Identify which cell holds the provided text, then report its (X, Y) central coordinate. 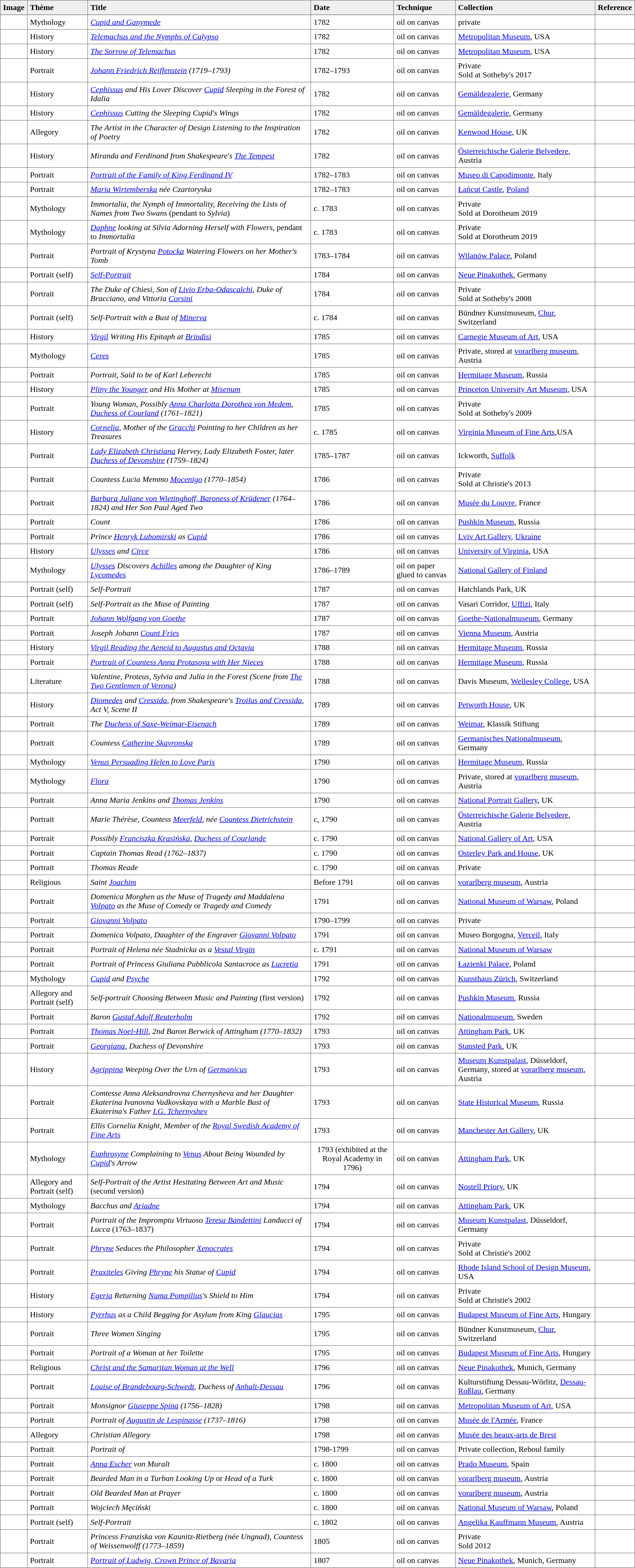
Title (199, 8)
Portrait of the Family of King Ferdinand IV (199, 175)
1786–1789 (352, 570)
Cupid and Psyche (199, 979)
Kulturstiftung Dessau-Wörlitz, Dessau-Roßlau, Germany (525, 1386)
c. 1785 (352, 432)
National Gallery of Art, USA (525, 839)
Thème (58, 8)
Literature (58, 681)
Private collection, Reboul family (525, 1449)
Virginia Museum of Fine Arts,USA (525, 432)
Old Bearded Man at Prayer (199, 1493)
Egeria Returning Numa Pompilius's Shield to Him (199, 1295)
Self-Portrait of the Artist Hesitating Between Art and Music (second version) (199, 1187)
Self-portrait Choosing Between Music and Painting (first version) (199, 998)
1783–1784 (352, 256)
c, 1790 (352, 819)
Metropolitan Museum of Art, USA (525, 1406)
1798-1799 (352, 1449)
c. 1802 (352, 1522)
Collection (525, 8)
Portrait of (199, 1449)
Cornelia, Mother of the Gracchi Pointing to her Children as her Treasures (199, 432)
Musée du Louvre, France (525, 503)
Miranda and Ferdinand from Shakespeare's The Tempest (199, 156)
The Artist in the Character of Design Listening to the Inspiration of Poetry (199, 132)
Self-Portrait as the Muse of Painting (199, 604)
Portrait of the Impromptu Virtuoso Teresa Bandettini Landucci of Lucca (1763–1837) (199, 1225)
Ceres (199, 356)
Virgil Writing His Epitaph at Brindisi (199, 337)
Marie Thérèse, Countess Meerfeld, née Countess Dietrichstein (199, 819)
Cephissus Cutting the Sleeping Cupid's Wings (199, 113)
Giovanni Volpato (199, 920)
PrivateSold 2012 (525, 1541)
Cephissus and His Lover Discover Cupid Sleeping in the Forest of Idalia (199, 94)
Countess Catherine Skavronska (199, 743)
Portrait of a Woman at her Toilette (199, 1353)
Countess Lucia Memmo Mocenigo (1770–1854) (199, 479)
PrivateSold at Sotheby's 2017 (525, 70)
Christian Allegory (199, 1435)
Ickworth, Suffolk (525, 455)
Museo di Capodimonte, Italy (525, 175)
Three Women Singing (199, 1334)
private (525, 22)
Pliny the Younger and His Mother at Misenum (199, 389)
Johann Wolfgang von Goethe (199, 619)
Museum Kunstpalast, Düsseldorf, Germany (525, 1225)
Weimar, Klassik Stiftung (525, 724)
1805 (352, 1541)
Reference (615, 8)
Georgiana, Duchess of Devonshire (199, 1046)
National Gallery of Finland (525, 570)
Before 1791 (352, 882)
Goethe-Nationalmuseum, Germany (525, 619)
University of Virginia, USA (525, 551)
1793 (exhibited at the Royal Academy in 1796) (352, 1158)
Virgil Reading the Aeneid to Augustus and Octavia (199, 648)
Neue Pinakothek, Germany (525, 275)
National Portrait Gallery, UK (525, 800)
Osterley Park and House, UK (525, 853)
Portrait, Said to be of Karl Leberecht (199, 375)
Princess Franziska von Kaunitz-Rietberg (née Ungnad), Countess of Weissenwolff (1773–1859) (199, 1541)
PrivateSold at Sotheby's 2008 (525, 294)
Possibly Franciszka Krasińska, Duchess of Courlande (199, 839)
National Museum of Warsaw (525, 949)
Saint Joachim (199, 882)
Kenwood House, UK (525, 132)
1782–1793 (352, 70)
Hatchlands Park, UK (525, 589)
Princeton University Art Museum, USA (525, 389)
Telemachus and the Nymphs of Calypso (199, 37)
Nationalmuseum, Sweden (525, 1017)
Phryne Seduces the Philosopher Xenocrates (199, 1248)
Comtesse Anna Aleksandrovna Chernysheva and her Daughter Ekaterina Ivanovna Vadkovskaya with a Marble Bust of Ekaterina's Father I.G. Tchernyshev (199, 1102)
Vienna Museum, Austria (525, 633)
Portrait of Krystyna Potocka Watering Flowers on her Mother's Tomb (199, 256)
The Duke of Chiesi, Son of Livio Erba-Odascalchi, Duke of Bracciano, and Vittoria Corsini (199, 294)
Valentine, Proteus, Sylvia and Julia in the Forest (Scene from The Two Gentlemen of Verona) (199, 681)
Thomas Noel-Hill, 2nd Baron Berwick of Attingham (1770–1832) (199, 1031)
Anna Maria Jenkins and Thomas Jenkins (199, 800)
Domenica Volpato, Daughter of the Engraver Giovanni Volpato (199, 935)
Lviv Art Gallery, Ukraine (525, 537)
Domenica Morghen as the Muse of Tragedy and Maddalena Volpato as the Muse of Comedy or Tragedy and Comedy (199, 901)
Prince Henryk Lubomirski as Cupid (199, 537)
Portrait of Ludwig, Crown Prince of Bavaria (199, 1560)
Self-Portrait with a Bust of Minerva (199, 317)
Rhode Island School of Design Museum, USA (525, 1272)
1785–1787 (352, 455)
Anna Escher von Muralt (199, 1464)
Johann Friedrich Reiffenstein (1719–1793) (199, 70)
Carnegie Museum of Art, USA (525, 337)
Baron Gustaf Adolf Reuterholm (199, 1017)
Portrait of Princess Giuliana Pubblicola Santacroce as Lucretia (199, 964)
Lady Elizabeth Christiana Hervey, Lady Elizabeth Foster, later Duchess of Devonshire (1759–1824) (199, 455)
Musée de l'Armée, France (525, 1420)
Bearded Man in a Turban Looking Up or Head of a Turk (199, 1479)
Thomas Reade (199, 868)
Stansted Park, UK (525, 1046)
Museum Kunstpalast, Düsseldorf, Germany, stored at vorarlberg museum, Austria (525, 1070)
Ulysses Discovers Achilles among the Daughter of King Lycomedes (199, 570)
State Historical Museum, Russia (525, 1102)
Image (14, 8)
Ellis Cornelia Knight, Member of the Royal Swedish Academy of Fine Arts (199, 1130)
Captain Thomas Read (1762–1837) (199, 853)
The Sorrow of Telemachus (199, 51)
Kunsthaus Zürich, Switzerland (525, 979)
Portrait of Countess Anna Protasova with Her Nieces (199, 662)
Agrippina Weeping Over the Urn of Germanicus (199, 1070)
Wilanów Palace, Poland (525, 256)
Young Woman, Possibly Anna Charlotta Dorothea von Medem, Duchess of Courland (1761–1821) (199, 408)
Nostell Priory, UK (525, 1187)
Łazienki Palace, Poland (525, 964)
Angelika Kauffmann Museum, Austria (525, 1522)
Portrait of Augustin de Lespinasse (1737–1816) (199, 1420)
Monsignor Giuseppe Spina (1756–1828) (199, 1406)
oil on paper glued to canvas (425, 570)
The Duchess of Saxe-Weimar-Eisenach (199, 724)
c. 1791 (352, 949)
Pyrrhus as a Child Begging for Asylum from King Glaucias (199, 1315)
Diomedes and Cressida, from Shakespeare's Troilus and Cressida, Act V, Scene II (199, 705)
Łańcut Castle, Poland (525, 190)
1790–1799 (352, 920)
Barbara Juliane von Wietinghoff, Baroness of Krüdener (1764–1824) and Her Son Paul Aged Two (199, 503)
Portrait of Helena née Stadnicka as a Vestal Virgin (199, 949)
PrivateSold at Sotheby's 2009 (525, 408)
Euphrosyne Complaining to Venus About Being Wounded by Cupid's Arrow (199, 1158)
Venus Persuading Helen to Love Paris (199, 762)
Praxiteles Giving Phryne his Statue of Cupid (199, 1272)
Davis Museum, Wellesley College, USA (525, 681)
Petworth House, UK (525, 705)
Joseph Johann Count Fries (199, 633)
Museo Borgogna, Verceil, Italy (525, 935)
Ulysses and Circe (199, 551)
Louise of Brandebourg-Schwedt, Duchess of Anhalt-Dessau (199, 1386)
Musée des beaux-arts de Brest (525, 1435)
Flora (199, 781)
Cupid and Ganymede (199, 22)
Technique (425, 8)
Immortalia, the Nymph of Immortality, Receiving the Lists of Names from Two Swans (pendant to Sylvia) (199, 208)
Wojciech Męciński (199, 1508)
Germanisches Nationalmuseum, Germany (525, 743)
Date (352, 8)
Daphne looking at Silvia Adorning Herself with Flowers, pendant to Immortalia (199, 232)
c. 1784 (352, 317)
Maria Wirtemberska née Czartoryska (199, 190)
PrivateSold at Christie's 2013 (525, 479)
Vasari Corridor, Uffizi, Italy (525, 604)
Bacchus and Ariadne (199, 1206)
Prado Museum, Spain (525, 1464)
Christ and the Samaritan Woman at the Well (199, 1367)
1807 (352, 1560)
Count (199, 522)
Manchester Art Gallery, UK (525, 1130)
